Output the (X, Y) coordinate of the center of the cell containing the given text.  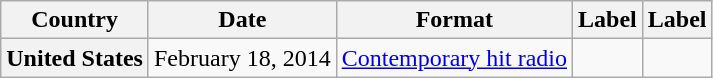
Contemporary hit radio (454, 58)
February 18, 2014 (242, 58)
United States (75, 58)
Date (242, 20)
Country (75, 20)
Format (454, 20)
